Return the (X, Y) coordinate for the center point of the cell that contains the specified text.  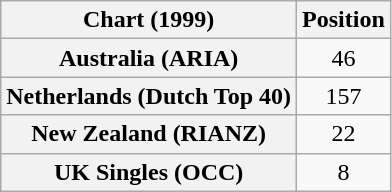
8 (344, 172)
157 (344, 96)
Position (344, 20)
22 (344, 134)
Chart (1999) (149, 20)
Australia (ARIA) (149, 58)
UK Singles (OCC) (149, 172)
Netherlands (Dutch Top 40) (149, 96)
New Zealand (RIANZ) (149, 134)
46 (344, 58)
